Identify which cell holds the provided text, then report its [x, y] central coordinate. 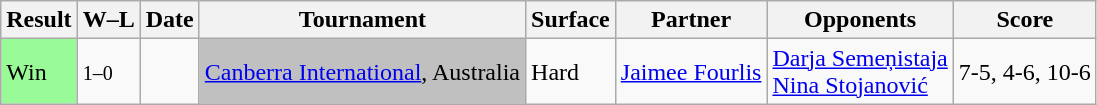
Canberra International, Australia [362, 72]
Partner [691, 20]
Opponents [860, 20]
Surface [571, 20]
Date [170, 20]
W–L [108, 20]
1–0 [108, 72]
Score [1024, 20]
Tournament [362, 20]
Darja Semeņistaja Nina Stojanović [860, 72]
Jaimee Fourlis [691, 72]
Win [39, 72]
Hard [571, 72]
Result [39, 20]
7-5, 4-6, 10-6 [1024, 72]
